Return the [x, y] coordinate for the center point of the cell that contains the specified text.  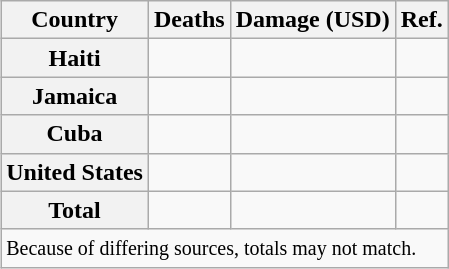
Haiti [75, 58]
United States [75, 172]
Total [75, 210]
Because of differing sources, totals may not match. [225, 248]
Deaths [189, 20]
Ref. [422, 20]
Country [75, 20]
Jamaica [75, 96]
Damage (USD) [312, 20]
Cuba [75, 134]
